Capture the cell that displays the provided text and extract its (x, y) central coordinate. 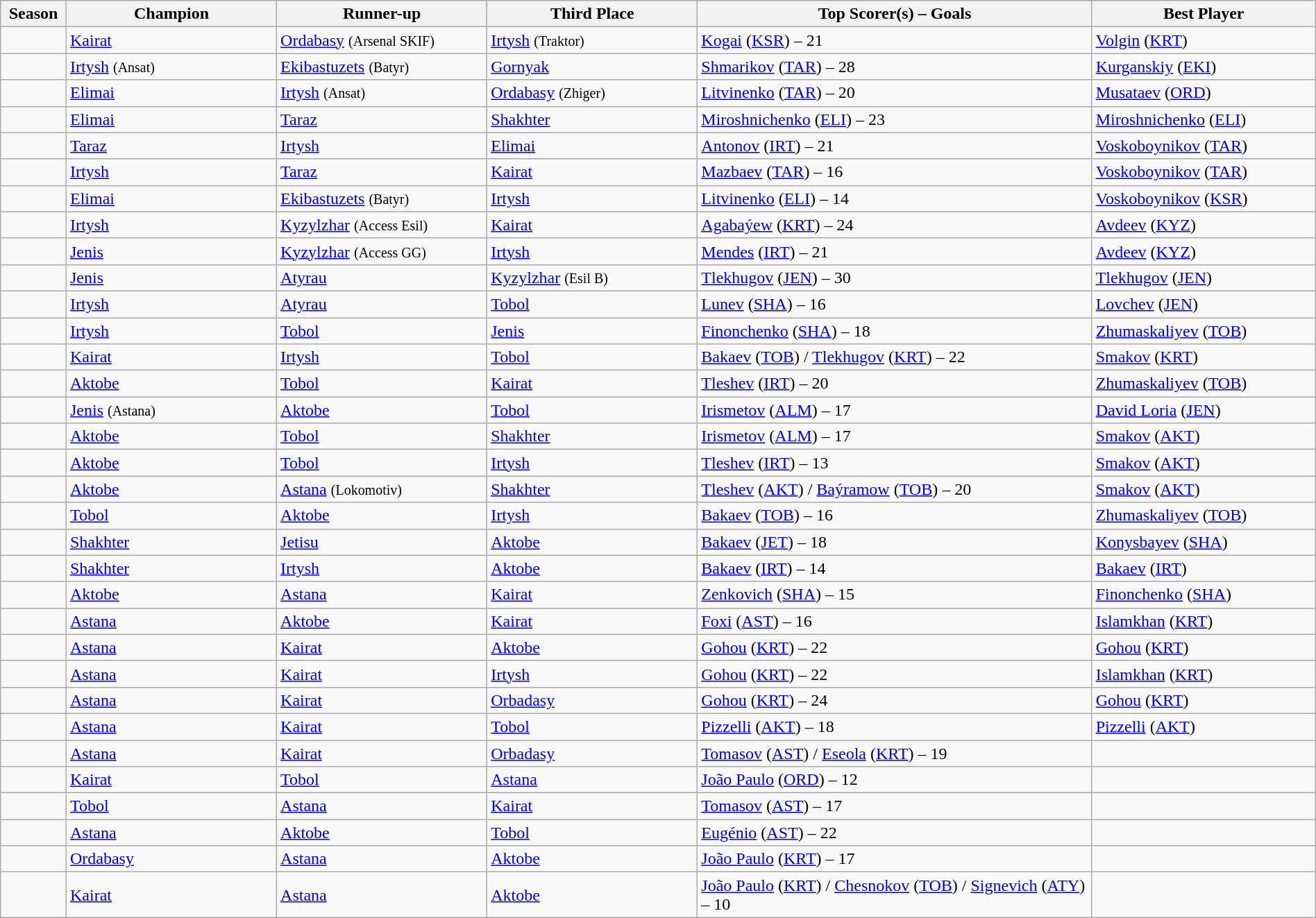
Musataev (ORD) (1204, 93)
Shmarikov (TAR) – 28 (895, 67)
Jetisu (382, 542)
Konysbayev (SHA) (1204, 542)
Tomasov (AST) – 17 (895, 806)
Lunev (SHA) – 16 (895, 304)
Tlekhugov (JEN) – 30 (895, 278)
Litvinenko (TAR) – 20 (895, 93)
Gohou (KRT) – 24 (895, 700)
Agabaýew (KRT) – 24 (895, 225)
Irtysh (Traktor) (593, 40)
Bakaev (IRT) (1204, 568)
João Paulo (KRT) – 17 (895, 859)
Astana (Lokomotiv) (382, 489)
Champion (171, 14)
Best Player (1204, 14)
Tleshev (IRT) – 13 (895, 463)
Tleshev (AKT) / Baýramow (TOB) – 20 (895, 489)
Volgin (KRT) (1204, 40)
Ordabasy (Zhiger) (593, 93)
Ordabasy (171, 859)
Mendes (IRT) – 21 (895, 251)
Bakaev (TOB) / Tlekhugov (KRT) – 22 (895, 357)
Bakaev (TOB) – 16 (895, 516)
Litvinenko (ELI) – 14 (895, 198)
Eugénio (AST) – 22 (895, 833)
Tleshev (IRT) – 20 (895, 384)
Bakaev (IRT) – 14 (895, 568)
Miroshnichenko (ELI) – 23 (895, 119)
Voskoboynikov (KSR) (1204, 198)
Smakov (KRT) (1204, 357)
Tomasov (AST) / Eseola (KRT) – 19 (895, 753)
João Paulo (KRT) / Chesnokov (TOB) / Signevich (ATY) – 10 (895, 895)
Kogai (KSR) – 21 (895, 40)
Zenkovich (SHA) – 15 (895, 595)
Third Place (593, 14)
Finonchenko (SHA) – 18 (895, 331)
Tlekhugov (JEN) (1204, 278)
Miroshnichenko (ELI) (1204, 119)
Lovchev (JEN) (1204, 304)
Foxi (AST) – 16 (895, 621)
Season (33, 14)
Top Scorer(s) – Goals (895, 14)
Kyzylzhar (Esil B) (593, 278)
Gornyak (593, 67)
Runner-up (382, 14)
Bakaev (JET) – 18 (895, 542)
Kyzylzhar (Access Esil) (382, 225)
Ordabasy (Arsenal SKIF) (382, 40)
Antonov (IRT) – 21 (895, 146)
João Paulo (ORD) – 12 (895, 780)
Jenis (Astana) (171, 410)
Pizzelli (AKT) (1204, 726)
Mazbaev (TAR) – 16 (895, 172)
Finonchenko (SHA) (1204, 595)
David Loria (JEN) (1204, 410)
Kurganskiy (EKI) (1204, 67)
Kyzylzhar (Access GG) (382, 251)
Pizzelli (AKT) – 18 (895, 726)
